Search for the cell housing the specified text and yield its (X, Y) center coordinate. 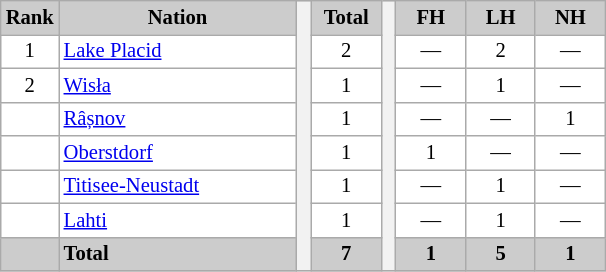
5 (501, 254)
Nation (178, 17)
7 (346, 254)
Lahti (178, 220)
LH (501, 17)
Lake Placid (178, 51)
Râșnov (178, 119)
Titisee-Neustadt (178, 186)
Wisła (178, 85)
FH (431, 17)
Oberstdorf (178, 153)
Rank (30, 17)
NH (570, 17)
